Determine the [X, Y] coordinate at the center of the cell enclosing the given text.  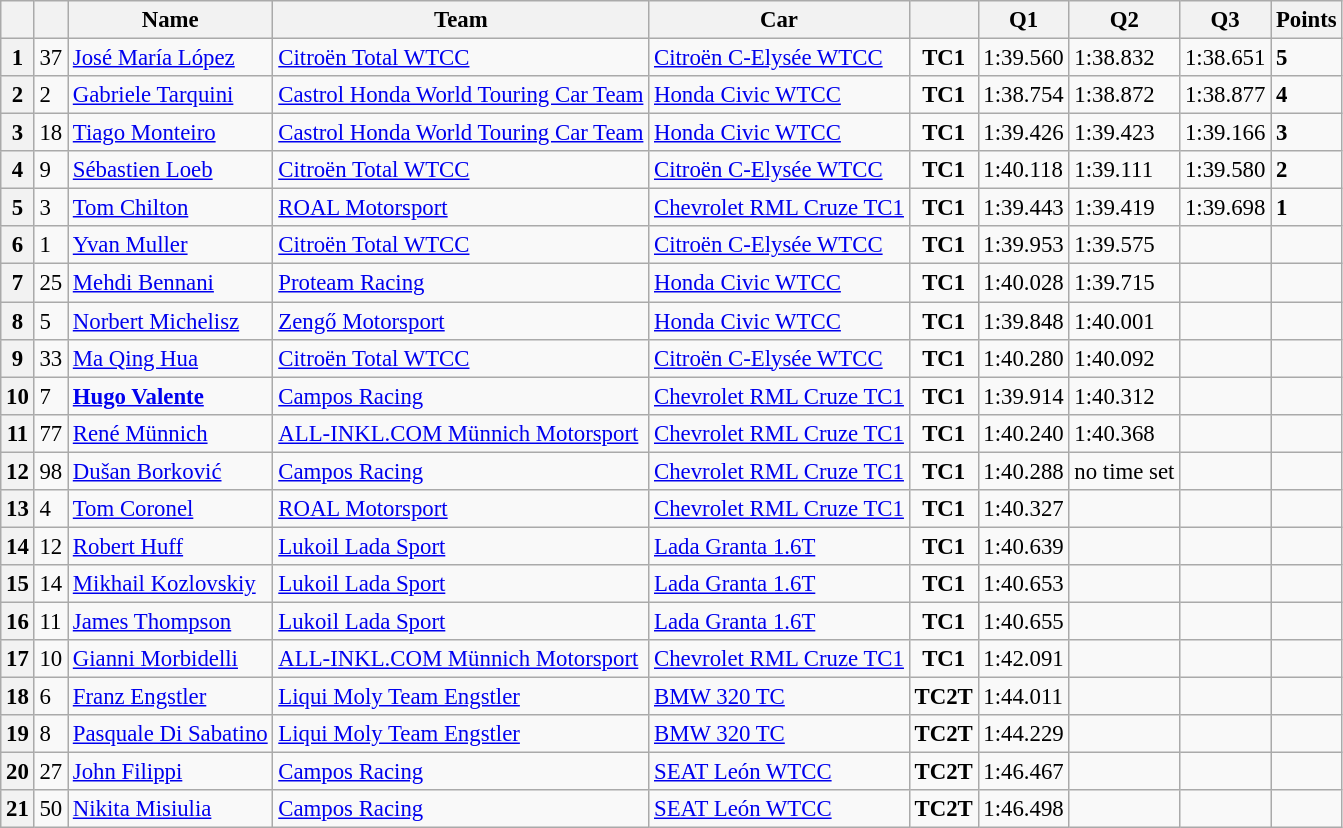
1:39.848 [1024, 321]
Dušan Borković [170, 471]
Name [170, 20]
1:38.832 [1124, 58]
1:40.092 [1124, 358]
27 [50, 772]
Tom Chilton [170, 208]
Norbert Michelisz [170, 321]
Team [461, 20]
1:39.111 [1124, 170]
37 [50, 58]
1:40.001 [1124, 321]
1:40.118 [1024, 170]
1:39.166 [1226, 133]
Yvan Muller [170, 245]
John Filippi [170, 772]
1:44.011 [1024, 697]
13 [18, 509]
Car [780, 20]
1:39.423 [1124, 133]
Q1 [1024, 20]
1:39.715 [1124, 283]
Q3 [1226, 20]
33 [50, 358]
1:39.914 [1024, 396]
1:39.953 [1024, 245]
1:40.312 [1124, 396]
1:40.653 [1024, 584]
Gabriele Tarquini [170, 95]
José María López [170, 58]
1:40.288 [1024, 471]
James Thompson [170, 621]
16 [18, 621]
Pasquale Di Sabatino [170, 734]
1:38.754 [1024, 95]
20 [18, 772]
1:44.229 [1024, 734]
15 [18, 584]
1:40.327 [1024, 509]
no time set [1124, 471]
Hugo Valente [170, 396]
Robert Huff [170, 546]
1:39.575 [1124, 245]
19 [18, 734]
1:46.498 [1024, 809]
1:40.639 [1024, 546]
1:39.426 [1024, 133]
Zengő Motorsport [461, 321]
Mehdi Bennani [170, 283]
Tiago Monteiro [170, 133]
17 [18, 659]
1:40.240 [1024, 433]
1:39.580 [1226, 170]
Proteam Racing [461, 283]
Nikita Misiulia [170, 809]
Sébastien Loeb [170, 170]
1:40.280 [1024, 358]
1:40.368 [1124, 433]
25 [50, 283]
1:42.091 [1024, 659]
98 [50, 471]
1:40.655 [1024, 621]
Franz Engstler [170, 697]
Q2 [1124, 20]
1:38.651 [1226, 58]
Gianni Morbidelli [170, 659]
1:38.872 [1124, 95]
René Münnich [170, 433]
21 [18, 809]
Points [1306, 20]
1:38.877 [1226, 95]
1:39.698 [1226, 208]
1:39.443 [1024, 208]
Mikhail Kozlovskiy [170, 584]
1:39.560 [1024, 58]
77 [50, 433]
1:39.419 [1124, 208]
1:46.467 [1024, 772]
Tom Coronel [170, 509]
50 [50, 809]
1:40.028 [1024, 283]
Ma Qing Hua [170, 358]
